Locate the cell with the specified text and output its [X, Y] center coordinate. 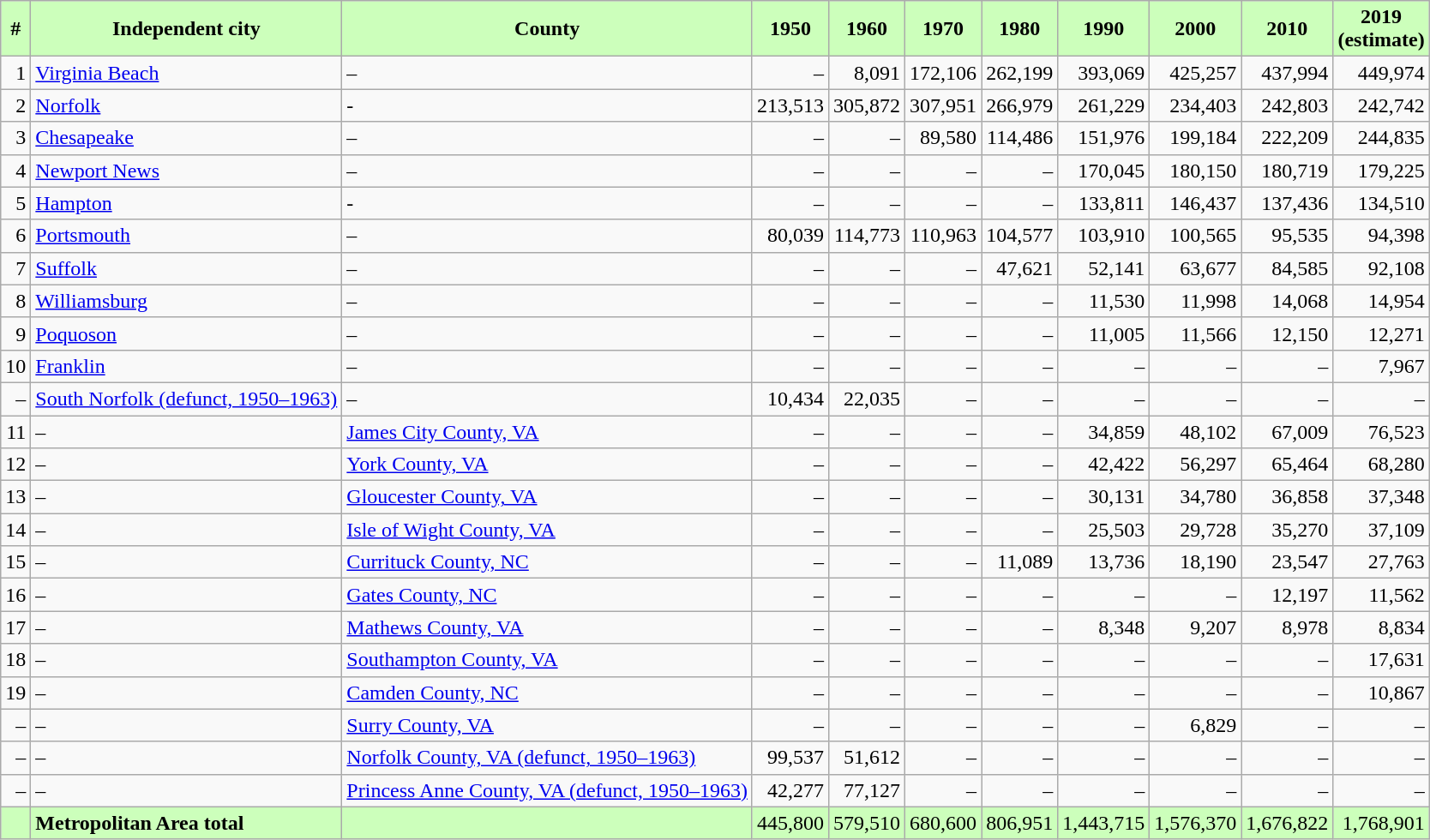
77,127 [866, 790]
146,437 [1195, 203]
10,434 [790, 399]
63,677 [1195, 268]
23,547 [1288, 562]
133,811 [1104, 203]
37,348 [1381, 497]
11,089 [1020, 562]
Isle of Wight County, VA [547, 530]
234,403 [1195, 105]
52,141 [1104, 268]
14 [15, 530]
172,106 [943, 73]
242,742 [1381, 105]
56,297 [1195, 465]
114,486 [1020, 138]
Metropolitan Area total [187, 823]
8,978 [1288, 627]
42,277 [790, 790]
Camden County, NC [547, 693]
Currituck County, NC [547, 562]
1 [15, 73]
137,436 [1288, 203]
680,600 [943, 823]
Hampton [187, 203]
11 [15, 431]
17,631 [1381, 660]
12,197 [1288, 595]
Williamsburg [187, 301]
Surry County, VA [547, 725]
18,190 [1195, 562]
34,780 [1195, 497]
67,009 [1288, 431]
68,280 [1381, 465]
2 [15, 105]
Gloucester County, VA [547, 497]
1,768,901 [1381, 823]
1950 [790, 29]
445,800 [790, 823]
47,621 [1020, 268]
14,954 [1381, 301]
36,858 [1288, 497]
244,835 [1381, 138]
12,150 [1288, 333]
42,422 [1104, 465]
307,951 [943, 105]
17 [15, 627]
266,979 [1020, 105]
25,503 [1104, 530]
5 [15, 203]
11,998 [1195, 301]
213,513 [790, 105]
11,562 [1381, 595]
South Norfolk (defunct, 1950–1963) [187, 399]
Virginia Beach [187, 73]
1,676,822 [1288, 823]
103,910 [1104, 236]
29,728 [1195, 530]
12 [15, 465]
27,763 [1381, 562]
104,577 [1020, 236]
114,773 [866, 236]
Princess Anne County, VA (defunct, 1950–1963) [547, 790]
80,039 [790, 236]
1990 [1104, 29]
1,443,715 [1104, 823]
151,976 [1104, 138]
Southampton County, VA [547, 660]
449,974 [1381, 73]
4 [15, 171]
579,510 [866, 823]
1970 [943, 29]
Suffolk [187, 268]
393,069 [1104, 73]
261,229 [1104, 105]
10 [15, 366]
179,225 [1381, 171]
10,867 [1381, 693]
Portsmouth [187, 236]
Gates County, NC [547, 595]
51,612 [866, 758]
15 [15, 562]
100,565 [1195, 236]
180,719 [1288, 171]
806,951 [1020, 823]
94,398 [1381, 236]
8,091 [866, 73]
37,109 [1381, 530]
437,994 [1288, 73]
1,576,370 [1195, 823]
Independent city [187, 29]
92,108 [1381, 268]
8 [15, 301]
7 [15, 268]
Norfolk [187, 105]
2000 [1195, 29]
County [547, 29]
Poquoson [187, 333]
65,464 [1288, 465]
89,580 [943, 138]
York County, VA [547, 465]
1960 [866, 29]
170,045 [1104, 171]
18 [15, 660]
11,530 [1104, 301]
84,585 [1288, 268]
3 [15, 138]
99,537 [790, 758]
Mathews County, VA [547, 627]
1980 [1020, 29]
7,967 [1381, 366]
16 [15, 595]
Norfolk County, VA (defunct, 1950–1963) [547, 758]
305,872 [866, 105]
425,257 [1195, 73]
110,963 [943, 236]
242,803 [1288, 105]
34,859 [1104, 431]
9 [15, 333]
8,834 [1381, 627]
262,199 [1020, 73]
# [15, 29]
6,829 [1195, 725]
22,035 [866, 399]
2010 [1288, 29]
12,271 [1381, 333]
Newport News [187, 171]
19 [15, 693]
95,535 [1288, 236]
6 [15, 236]
35,270 [1288, 530]
Franklin [187, 366]
222,209 [1288, 138]
134,510 [1381, 203]
8,348 [1104, 627]
199,184 [1195, 138]
48,102 [1195, 431]
11,005 [1104, 333]
13,736 [1104, 562]
Chesapeake [187, 138]
2019(estimate) [1381, 29]
30,131 [1104, 497]
180,150 [1195, 171]
11,566 [1195, 333]
James City County, VA [547, 431]
76,523 [1381, 431]
13 [15, 497]
9,207 [1195, 627]
14,068 [1288, 301]
